Extract the [x, y] coordinate from the center of the cell holding the provided text.  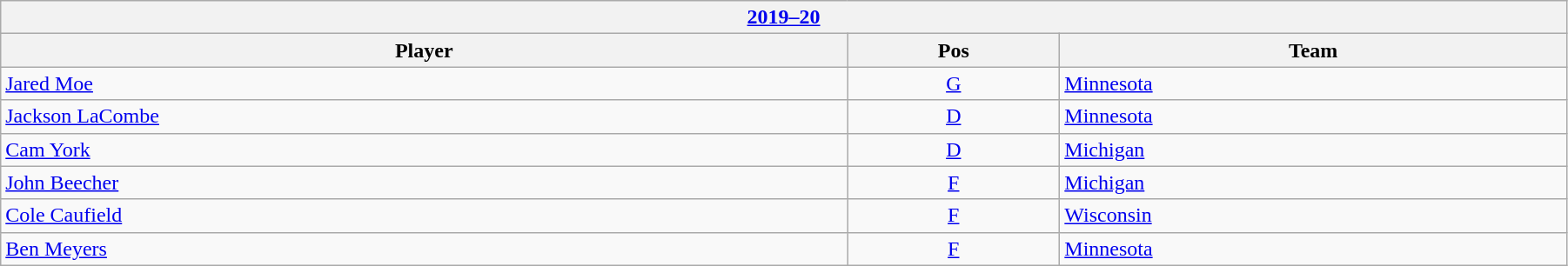
G [954, 83]
Pos [954, 50]
Cam York [425, 150]
Jackson LaCombe [425, 116]
Cole Caufield [425, 216]
Ben Meyers [425, 249]
Wisconsin [1314, 216]
John Beecher [425, 183]
2019–20 [784, 17]
Team [1314, 50]
Jared Moe [425, 83]
Player [425, 50]
